Find where the given text appears and provide that cell's center as (X, Y) coordinate. 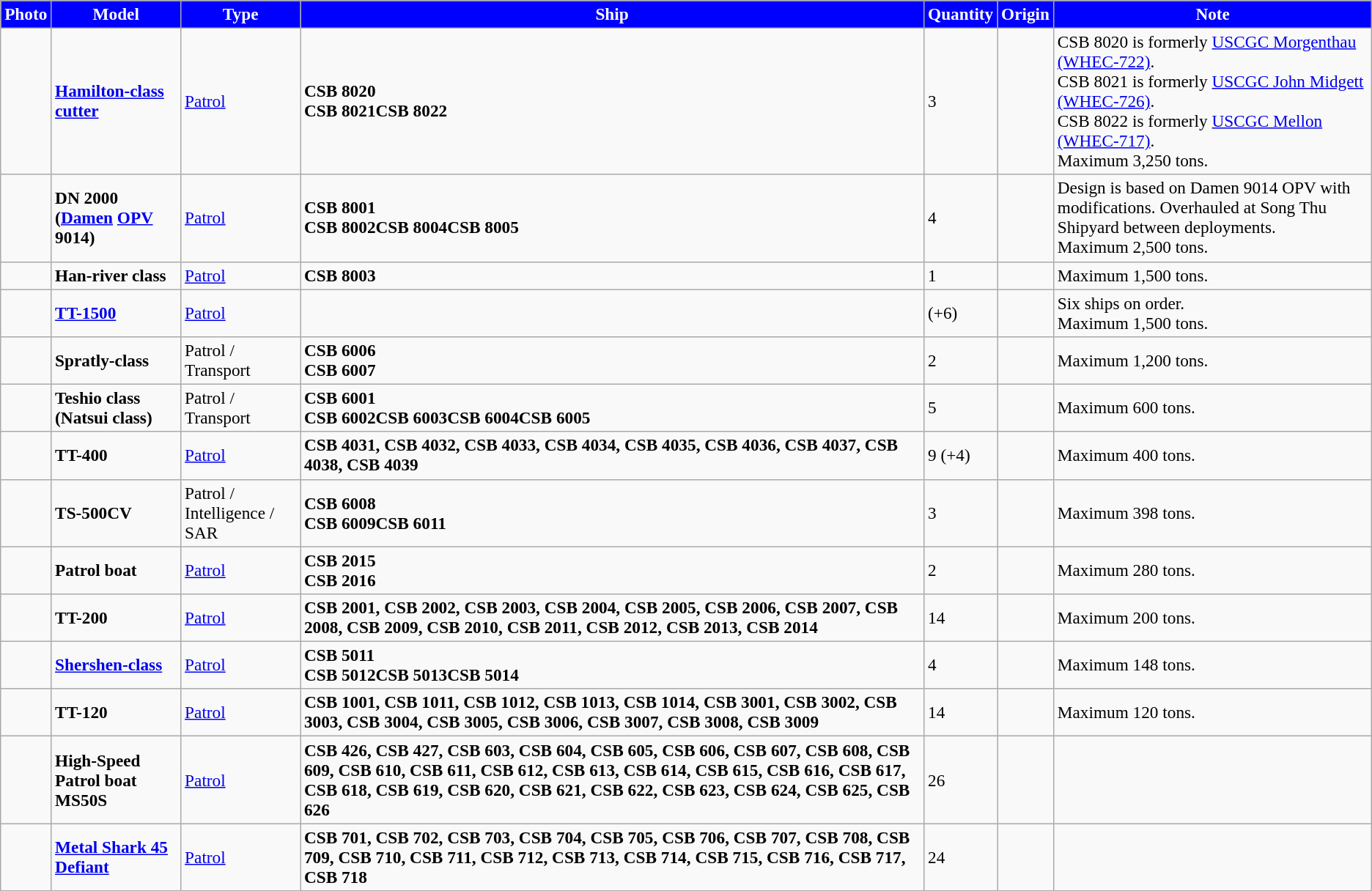
Maximum 148 tons. (1212, 665)
Model (116, 14)
CSB 8003 (613, 276)
24 (961, 857)
CSB 6006CSB 6007 (613, 361)
CSB 8001CSB 8002CSB 8004CSB 8005 (613, 218)
1 (961, 276)
Type (240, 14)
Maximum 200 tons. (1212, 617)
Origin (1026, 14)
26 (961, 780)
Hamilton-class cutter (116, 101)
Design is based on Damen 9014 OPV with modifications. Overhauled at Song Thu Shipyard between deployments.Maximum 2,500 tons. (1212, 218)
CSB 6008CSB 6009CSB 6011 (613, 513)
Maximum 400 tons. (1212, 456)
CSB 4031, CSB 4032, CSB 4033, CSB 4034, CSB 4035, CSB 4036, CSB 4037, CSB 4038, CSB 4039 (613, 456)
Maximum 1,200 tons. (1212, 361)
9 (+4) (961, 456)
DN 2000(Damen OPV 9014) (116, 218)
Spratly-class (116, 361)
Quantity (961, 14)
Teshio class (Natsui class) (116, 407)
Maximum 1,500 tons. (1212, 276)
Maximum 600 tons. (1212, 407)
CSB 2015CSB 2016 (613, 570)
TS-500CV (116, 513)
Photo (26, 14)
Patrol boat (116, 570)
Han-river class (116, 276)
TT-1500 (116, 312)
Six ships on order.Maximum 1,500 tons. (1212, 312)
Maximum 120 tons. (1212, 712)
TT-200 (116, 617)
Maximum 398 tons. (1212, 513)
CSB 8020CSB 8021CSB 8022 (613, 101)
Patrol / Intelligence / SAR (240, 513)
CSB 1001, CSB 1011, CSB 1012, CSB 1013, CSB 1014, CSB 3001, CSB 3002, CSB 3003, CSB 3004, CSB 3005, CSB 3006, CSB 3007, CSB 3008, CSB 3009 (613, 712)
CSB 6001CSB 6002CSB 6003CSB 6004CSB 6005 (613, 407)
(+6) (961, 312)
TT-120 (116, 712)
CSB 5011CSB 5012CSB 5013CSB 5014 (613, 665)
Note (1212, 14)
5 (961, 407)
Ship (613, 14)
High-Speed Patrol boat MS50S (116, 780)
Metal Shark 45 Defiant (116, 857)
CSB 2001, CSB 2002, CSB 2003, CSB 2004, CSB 2005, CSB 2006, CSB 2007, CSB 2008, CSB 2009, CSB 2010, CSB 2011, CSB 2012, CSB 2013, CSB 2014 (613, 617)
TT-400 (116, 456)
Shershen-class (116, 665)
Maximum 280 tons. (1212, 570)
